Locate the cell with the specified text and output its (x, y) center coordinate. 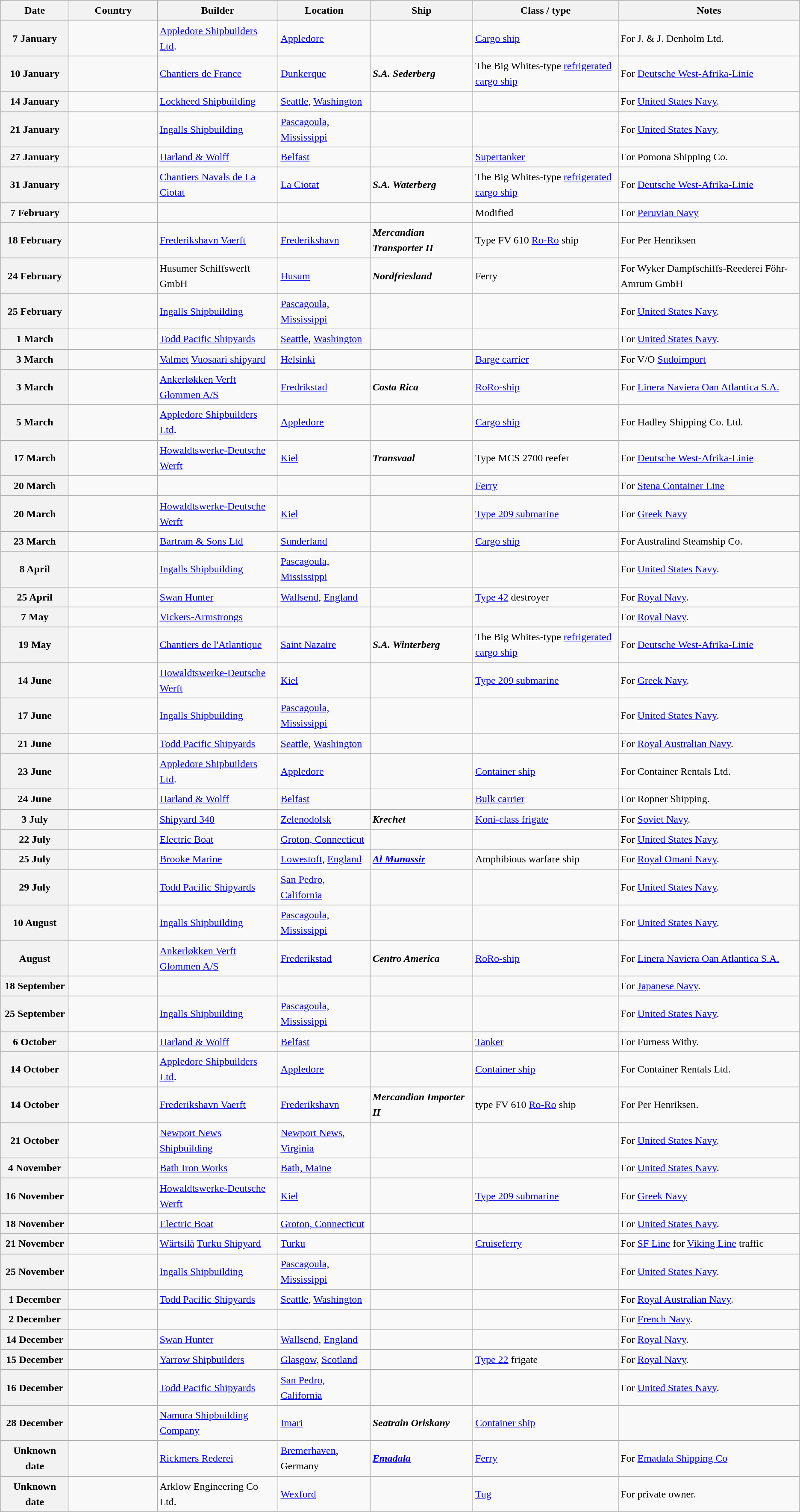
21 June (35, 743)
For Greek Navy. (709, 680)
Barge carrier (545, 360)
Costa Rica (421, 387)
21 October (35, 1140)
5 March (35, 423)
Type 42 destroyer (545, 597)
Arklow Engineering Co Ltd. (218, 1494)
Namura Shipbuilding Company (218, 1423)
21 January (35, 129)
For Japanese Navy. (709, 986)
Mercandian Transporter II (421, 240)
S.A. Waterberg (421, 185)
Shipyard 340 (218, 819)
17 March (35, 458)
14 June (35, 680)
Modified (545, 213)
For J. & J. Denholm Ltd. (709, 38)
Cruiseferry (545, 1244)
14 January (35, 102)
Chantiers de France (218, 73)
Mercandian Importer II (421, 1105)
Date (35, 10)
3 July (35, 819)
Lockheed Shipbuilding (218, 102)
Fredrikstad (324, 387)
Ship (421, 10)
Bartram & Sons Ltd (218, 542)
For Royal Omani Navy. (709, 859)
S.A. Winterberg (421, 645)
Newport News Shipbuilding (218, 1140)
Al Munassir (421, 859)
S.A. Sederberg (421, 73)
Supertanker (545, 157)
16 December (35, 1387)
type FV 610 Ro-Ro ship (545, 1105)
For Furness Withy. (709, 1041)
For Ropner Shipping. (709, 799)
Bath Iron Works (218, 1168)
August (35, 958)
Wexford (324, 1494)
1 March (35, 339)
Glasgow, Scotland (324, 1360)
Country (113, 10)
Vickers-Armstrongs (218, 617)
For V/O Sudoimport (709, 360)
Type MCS 2700 reefer (545, 458)
1 December (35, 1299)
28 December (35, 1423)
Builder (218, 10)
Sunderland (324, 542)
For Peruvian Navy (709, 213)
Koni-class frigate (545, 819)
Rickmers Rederei (218, 1458)
Type 22 frigate (545, 1360)
For French Navy. (709, 1320)
Nordfriesland (421, 276)
For Australind Steamship Co. (709, 542)
For Per Henriksen. (709, 1105)
Tanker (545, 1041)
Transvaal (421, 458)
Chantiers de l'Atlantique (218, 645)
23 March (35, 542)
19 May (35, 645)
27 January (35, 157)
Zelenodolsk (324, 819)
10 August (35, 923)
For Per Henriksen (709, 240)
31 January (35, 185)
16 November (35, 1196)
Imari (324, 1423)
18 September (35, 986)
18 February (35, 240)
2 December (35, 1320)
7 May (35, 617)
25 April (35, 597)
For Emadala Shipping Co (709, 1458)
25 November (35, 1272)
Bulk carrier (545, 799)
Valmet Vuosaari shipyard (218, 360)
Chantiers Navals de La Ciotat (218, 185)
Tug (545, 1494)
For Stena Container Line (709, 486)
La Ciotat (324, 185)
15 December (35, 1360)
Emadala (421, 1458)
Frederikstad (324, 958)
14 December (35, 1339)
Brooke Marine (218, 859)
7 January (35, 38)
Bremerhaven, Germany (324, 1458)
8 April (35, 569)
24 February (35, 276)
23 June (35, 771)
Location (324, 10)
For Wyker Dampfschiffs-Reederei Föhr-Amrum GmbH (709, 276)
For Hadley Shipping Co. Ltd. (709, 423)
Dunkerque (324, 73)
Seatrain Oriskany (421, 1423)
For Soviet Navy. (709, 819)
Wärtsilä Turku Shipyard (218, 1244)
Yarrow Shipbuilders (218, 1360)
22 July (35, 840)
29 July (35, 888)
6 October (35, 1041)
Husum (324, 276)
Centro America (421, 958)
24 June (35, 799)
Notes (709, 10)
21 November (35, 1244)
Amphibious warfare ship (545, 859)
Helsinki (324, 360)
Saint Nazaire (324, 645)
Lowestoft, England (324, 859)
Type FV 610 Ro-Ro ship (545, 240)
Newport News, Virginia (324, 1140)
7 February (35, 213)
4 November (35, 1168)
25 July (35, 859)
Husumer Schiffswerft GmbH (218, 276)
For private owner. (709, 1494)
25 February (35, 311)
Turku (324, 1244)
18 November (35, 1223)
For Pomona Shipping Co. (709, 157)
Class / type (545, 10)
10 January (35, 73)
Krechet (421, 819)
25 September (35, 1014)
For SF Line for Viking Line traffic (709, 1244)
Bath, Maine (324, 1168)
17 June (35, 716)
